Extract the (x, y) coordinate from the center of the cell holding the provided text.  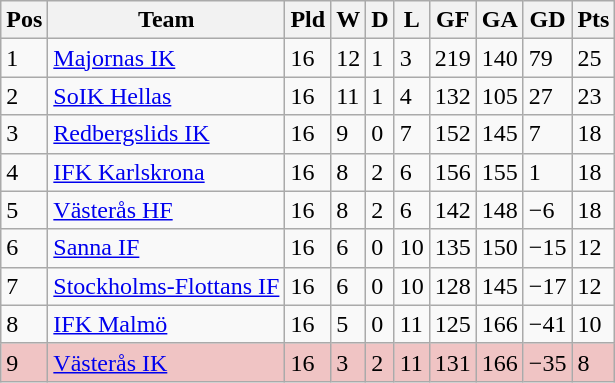
−17 (548, 286)
152 (452, 134)
Redbergslids IK (166, 134)
132 (452, 96)
−41 (548, 324)
GD (548, 20)
−15 (548, 248)
D (380, 20)
142 (452, 210)
25 (594, 58)
156 (452, 172)
−6 (548, 210)
−35 (548, 362)
Pts (594, 20)
23 (594, 96)
125 (452, 324)
Pld (308, 20)
131 (452, 362)
Team (166, 20)
Majornas IK (166, 58)
Västerås HF (166, 210)
GF (452, 20)
W (348, 20)
128 (452, 286)
140 (500, 58)
148 (500, 210)
Stockholms-Flottans IF (166, 286)
IFK Karlskrona (166, 172)
155 (500, 172)
Västerås IK (166, 362)
150 (500, 248)
GA (500, 20)
L (412, 20)
IFK Malmö (166, 324)
27 (548, 96)
SoIK Hellas (166, 96)
Pos (24, 20)
79 (548, 58)
135 (452, 248)
105 (500, 96)
219 (452, 58)
Sanna IF (166, 248)
